For the text-containing cell, return its midpoint in (X, Y) coordinate format. 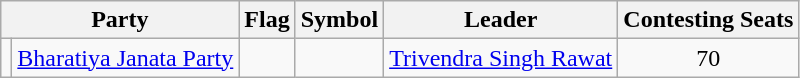
Symbol (339, 20)
Trivendra Singh Rawat (501, 58)
Contesting Seats (708, 20)
Party (120, 20)
Bharatiya Janata Party (126, 58)
70 (708, 58)
Leader (501, 20)
Flag (267, 20)
